Output the (x, y) coordinate of the center of the cell containing the given text.  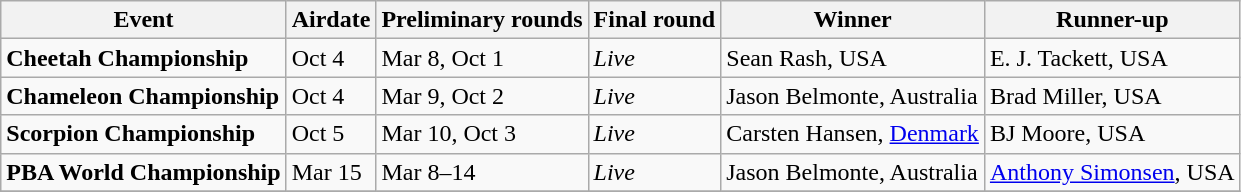
Sean Rash, USA (853, 58)
Mar 15 (331, 172)
Chameleon Championship (144, 96)
Preliminary rounds (482, 20)
Airdate (331, 20)
PBA World Championship (144, 172)
Scorpion Championship (144, 134)
Winner (853, 20)
Mar 10, Oct 3 (482, 134)
Carsten Hansen, Denmark (853, 134)
Mar 8–14 (482, 172)
Mar 8, Oct 1 (482, 58)
E. J. Tackett, USA (1112, 58)
Final round (654, 20)
Anthony Simonsen, USA (1112, 172)
Brad Miller, USA (1112, 96)
Cheetah Championship (144, 58)
Mar 9, Oct 2 (482, 96)
BJ Moore, USA (1112, 134)
Oct 5 (331, 134)
Runner-up (1112, 20)
Event (144, 20)
